Return the [x, y] coordinate for the center point of the cell that contains the specified text.  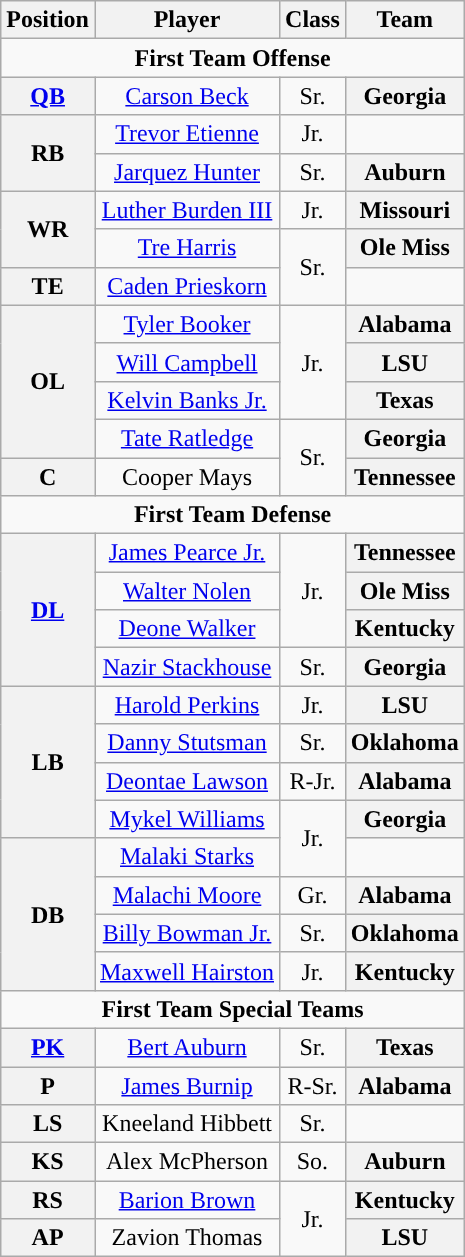
Trevor Etienne [186, 134]
First Team Defense [233, 515]
Luther Burden III [186, 210]
Missouri [404, 210]
LB [48, 762]
KS [48, 1162]
First Team Offense [233, 58]
Tyler Booker [186, 324]
C [48, 477]
James Burnip [186, 1085]
R-Sr. [313, 1085]
LS [48, 1124]
WR [48, 229]
TE [48, 286]
Player [186, 20]
Harold Perkins [186, 705]
Kelvin Banks Jr. [186, 400]
Alex McPherson [186, 1162]
Malaki Starks [186, 857]
Zavion Thomas [186, 1238]
Danny Stutsman [186, 743]
R-Jr. [313, 781]
Billy Bowman Jr. [186, 933]
Kneeland Hibbett [186, 1124]
So. [313, 1162]
AP [48, 1238]
Position [48, 20]
Class [313, 20]
Mykel Williams [186, 819]
DB [48, 914]
P [48, 1085]
Gr. [313, 895]
Cooper Mays [186, 477]
Malachi Moore [186, 895]
QB [48, 96]
OL [48, 381]
Deone Walker [186, 629]
Tre Harris [186, 248]
Bert Auburn [186, 1047]
Walter Nolen [186, 591]
RS [48, 1200]
Tate Ratledge [186, 438]
Team [404, 20]
First Team Special Teams [233, 1009]
James Pearce Jr. [186, 553]
Nazir Stackhouse [186, 667]
Deontae Lawson [186, 781]
Barion Brown [186, 1200]
Jarquez Hunter [186, 172]
DL [48, 610]
PK [48, 1047]
Will Campbell [186, 362]
RB [48, 153]
Carson Beck [186, 96]
Caden Prieskorn [186, 286]
Maxwell Hairston [186, 971]
